From the cell containing the given text, extract its center point as (X, Y) coordinate. 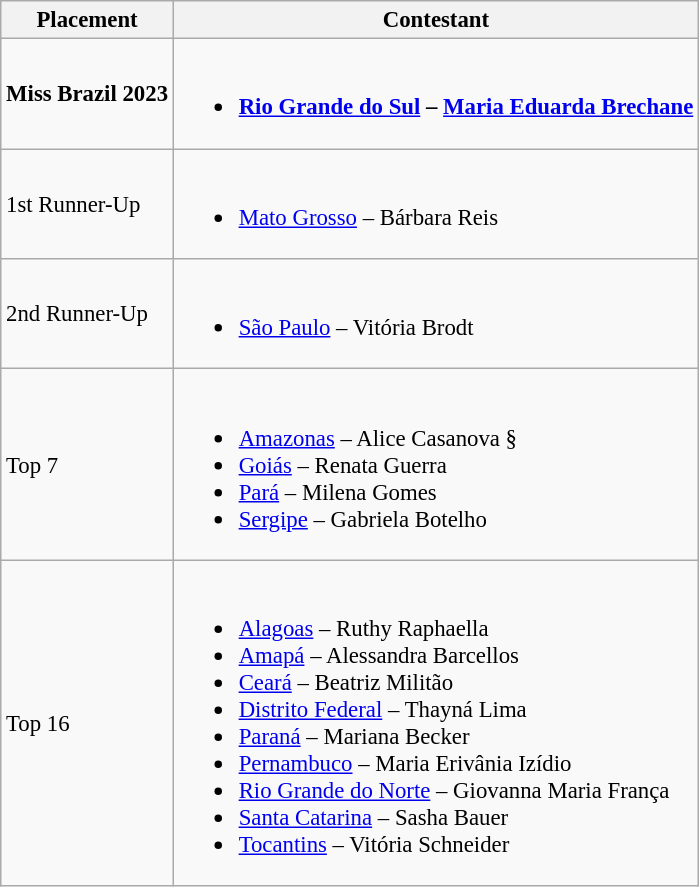
Contestant (436, 20)
Top 7 (88, 464)
Placement (88, 20)
Mato Grosso – Bárbara Reis (436, 204)
Amazonas – Alice Casanova §Goiás – Renata GuerraPará – Milena GomesSergipe – Gabriela Botelho (436, 464)
Rio Grande do Sul – Maria Eduarda Brechane (436, 94)
2nd Runner-Up (88, 314)
São Paulo – Vitória Brodt (436, 314)
Miss Brazil 2023 (88, 94)
1st Runner-Up (88, 204)
Top 16 (88, 723)
